Scan for the cell matching the given text and deliver its [X, Y] coordinate at center. 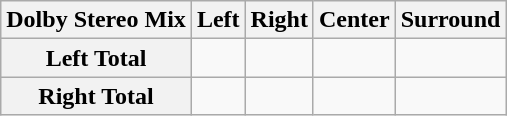
Surround [450, 20]
Right [279, 20]
Left Total [96, 58]
Center [354, 20]
Right Total [96, 96]
Left [218, 20]
Dolby Stereo Mix [96, 20]
